Search for the cell housing the specified text and yield its (x, y) center coordinate. 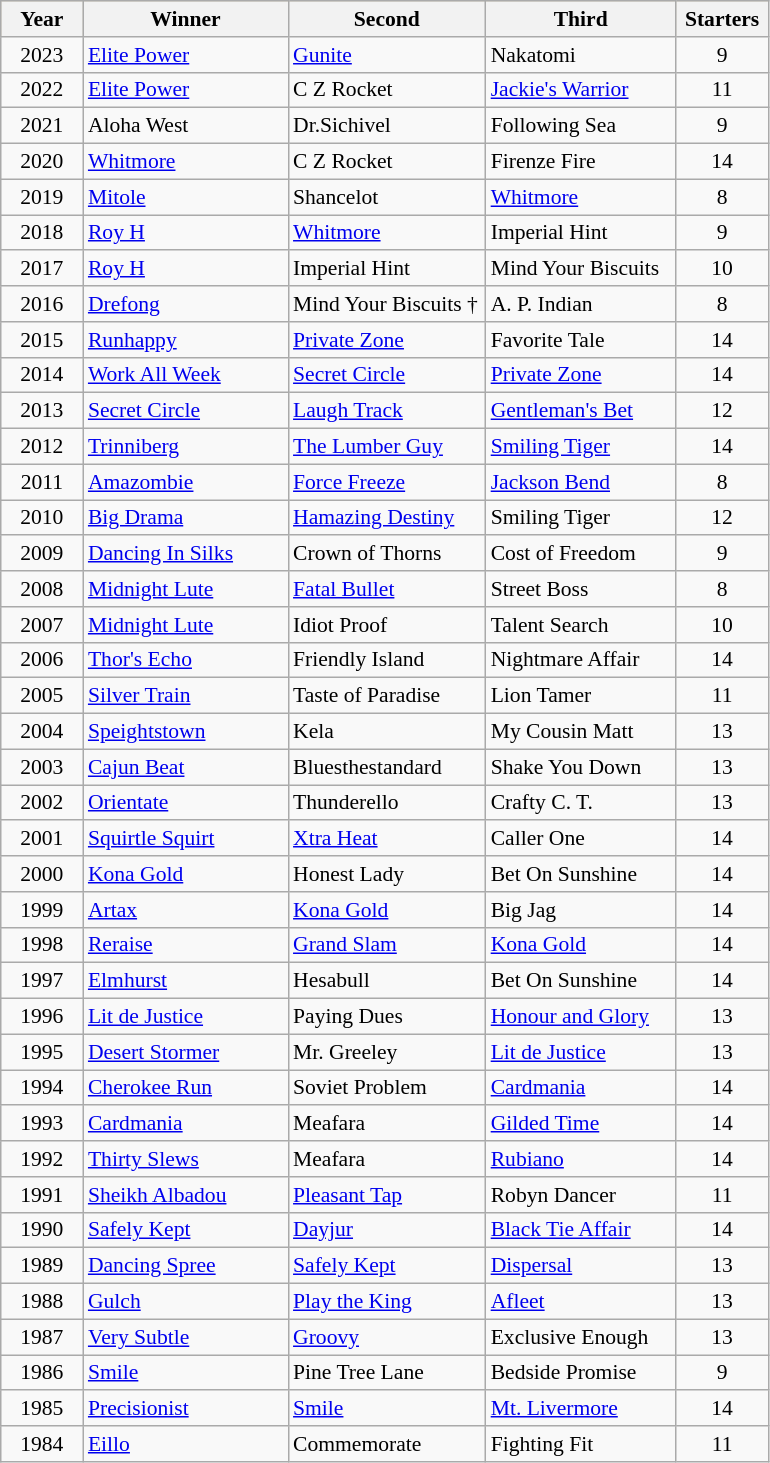
Orientate (186, 803)
Aloha West (186, 126)
Gunite (387, 55)
Kela (387, 732)
Favorite Tale (581, 340)
1990 (42, 1230)
Honest Lady (387, 874)
Jackson Bend (581, 482)
1993 (42, 1124)
Dr.Sichivel (387, 126)
1992 (42, 1159)
Third (581, 19)
Thor's Echo (186, 660)
Reraise (186, 945)
2005 (42, 696)
2016 (42, 304)
Desert Stormer (186, 1052)
2021 (42, 126)
Nakatomi (581, 55)
2014 (42, 375)
Mind Your Biscuits † (387, 304)
1991 (42, 1195)
Groovy (387, 1337)
Hesabull (387, 981)
2020 (42, 162)
Fatal Bullet (387, 589)
Street Boss (581, 589)
Artax (186, 910)
2011 (42, 482)
Trinniberg (186, 447)
Amazombie (186, 482)
1997 (42, 981)
1987 (42, 1337)
Silver Train (186, 696)
2015 (42, 340)
Commemorate (387, 1444)
Grand Slam (387, 945)
A. P. Indian (581, 304)
Rubiano (581, 1159)
Second (387, 19)
1988 (42, 1302)
1995 (42, 1052)
Afleet (581, 1302)
Eillo (186, 1444)
Black Tie Affair (581, 1230)
Firenze Fire (581, 162)
Crafty C. T. (581, 803)
2002 (42, 803)
Gentleman's Bet (581, 411)
Dayjur (387, 1230)
Talent Search (581, 625)
Cherokee Run (186, 1088)
Pine Tree Lane (387, 1373)
1998 (42, 945)
Shancelot (387, 197)
Fighting Fit (581, 1444)
Cost of Freedom (581, 554)
Hamazing Destiny (387, 518)
1985 (42, 1409)
Work All Week (186, 375)
Speightstown (186, 732)
2017 (42, 269)
1984 (42, 1444)
Xtra Heat (387, 839)
Precisionist (186, 1409)
Very Subtle (186, 1337)
Sheikh Albadou (186, 1195)
My Cousin Matt (581, 732)
Winner (186, 19)
Dancing In Silks (186, 554)
Elmhurst (186, 981)
Bedside Promise (581, 1373)
Bluesthestandard (387, 767)
Mind Your Biscuits (581, 269)
Jackie's Warrior (581, 90)
Gulch (186, 1302)
Starters (722, 19)
Gilded Time (581, 1124)
2003 (42, 767)
Thirty Slews (186, 1159)
1996 (42, 1017)
2012 (42, 447)
The Lumber Guy (387, 447)
Play the King (387, 1302)
2009 (42, 554)
2023 (42, 55)
Runhappy (186, 340)
Caller One (581, 839)
2000 (42, 874)
Lion Tamer (581, 696)
1989 (42, 1266)
Mitole (186, 197)
Mr. Greeley (387, 1052)
2006 (42, 660)
Dispersal (581, 1266)
2013 (42, 411)
Pleasant Tap (387, 1195)
Robyn Dancer (581, 1195)
Soviet Problem (387, 1088)
Force Freeze (387, 482)
Friendly Island (387, 660)
Taste of Paradise (387, 696)
Drefong (186, 304)
Following Sea (581, 126)
Nightmare Affair (581, 660)
Crown of Thorns (387, 554)
2008 (42, 589)
Shake You Down (581, 767)
2019 (42, 197)
Exclusive Enough (581, 1337)
Laugh Track (387, 411)
Paying Dues (387, 1017)
1999 (42, 910)
1986 (42, 1373)
2018 (42, 233)
Big Drama (186, 518)
Big Jag (581, 910)
Mt. Livermore (581, 1409)
2010 (42, 518)
Honour and Glory (581, 1017)
2022 (42, 90)
2004 (42, 732)
Dancing Spree (186, 1266)
Cajun Beat (186, 767)
1994 (42, 1088)
2007 (42, 625)
Idiot Proof (387, 625)
Year (42, 19)
2001 (42, 839)
Squirtle Squirt (186, 839)
Thunderello (387, 803)
